Pinpoint the cell where the given text exists, returning its [x, y] midpoint coordinate. 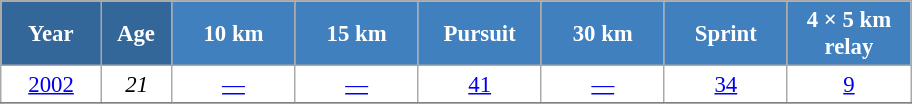
Age [136, 34]
9 [848, 85]
Sprint [726, 34]
15 km [356, 34]
Pursuit [480, 34]
34 [726, 85]
10 km [234, 34]
4 × 5 km relay [848, 34]
2002 [52, 85]
Year [52, 34]
21 [136, 85]
30 km [602, 34]
41 [480, 85]
